Determine the (X, Y) coordinate at the center of the cell enclosing the given text.  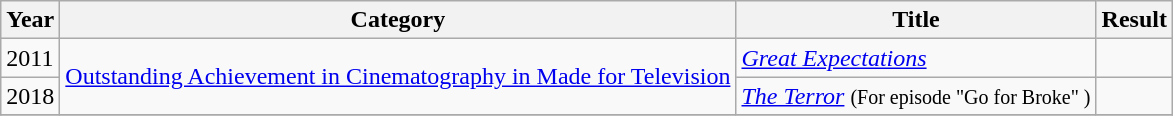
Great Expectations (916, 58)
2018 (30, 96)
Category (398, 20)
Result (1134, 20)
Outstanding Achievement in Cinematography in Made for Television (398, 77)
2011 (30, 58)
Year (30, 20)
Title (916, 20)
The Terror (For episode "Go for Broke" ) (916, 96)
